Determine the (X, Y) coordinate at the center of the cell enclosing the given text.  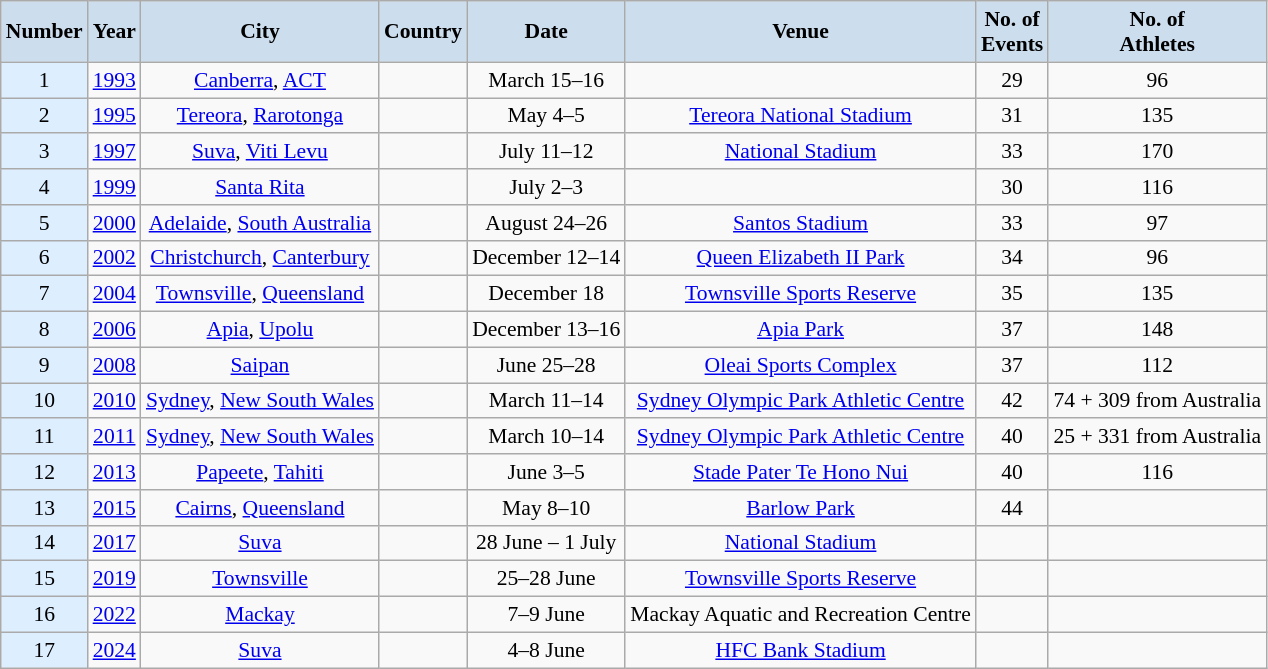
9 (44, 365)
7 (44, 294)
Country (423, 32)
25–28 June (546, 579)
6 (44, 258)
No. ofAthletes (1157, 32)
74 + 309 from Australia (1157, 401)
13 (44, 508)
Mackay (260, 615)
No. of Events (1012, 32)
2019 (114, 579)
170 (1157, 152)
March 10–14 (546, 437)
March 15–16 (546, 80)
June 25–28 (546, 365)
5 (44, 223)
30 (1012, 187)
29 (1012, 80)
July 11–12 (546, 152)
Townsville, Queensland (260, 294)
25 + 331 from Australia (1157, 437)
Santa Rita (260, 187)
Number (44, 32)
Cairns, Queensland (260, 508)
Suva, Viti Levu (260, 152)
Apia, Upolu (260, 330)
Papeete, Tahiti (260, 472)
Date (546, 32)
11 (44, 437)
4 (44, 187)
2015 (114, 508)
City (260, 32)
2006 (114, 330)
7–9 June (546, 615)
December 18 (546, 294)
Townsville (260, 579)
2008 (114, 365)
June 3–5 (546, 472)
Year (114, 32)
May 4–5 (546, 116)
12 (44, 472)
Mackay Aquatic and Recreation Centre (800, 615)
2013 (114, 472)
Tereora National Stadium (800, 116)
14 (44, 543)
1997 (114, 152)
112 (1157, 365)
May 8–10 (546, 508)
148 (1157, 330)
2000 (114, 223)
Saipan (260, 365)
16 (44, 615)
Barlow Park (800, 508)
10 (44, 401)
Tereora, Rarotonga (260, 116)
44 (1012, 508)
Adelaide, South Australia (260, 223)
15 (44, 579)
Queen Elizabeth II Park (800, 258)
Venue (800, 32)
Stade Pater Te Hono Nui (800, 472)
1999 (114, 187)
Apia Park (800, 330)
Christchurch, Canterbury (260, 258)
42 (1012, 401)
1995 (114, 116)
1993 (114, 80)
4–8 June (546, 650)
March 11–14 (546, 401)
December 12–14 (546, 258)
35 (1012, 294)
31 (1012, 116)
HFC Bank Stadium (800, 650)
3 (44, 152)
2002 (114, 258)
August 24–26 (546, 223)
34 (1012, 258)
8 (44, 330)
Oleai Sports Complex (800, 365)
97 (1157, 223)
Canberra, ACT (260, 80)
2022 (114, 615)
2 (44, 116)
July 2–3 (546, 187)
2024 (114, 650)
2011 (114, 437)
17 (44, 650)
2010 (114, 401)
Santos Stadium (800, 223)
2017 (114, 543)
2004 (114, 294)
28 June – 1 July (546, 543)
December 13–16 (546, 330)
1 (44, 80)
